Determine the [X, Y] coordinate at the center of the cell enclosing the given text.  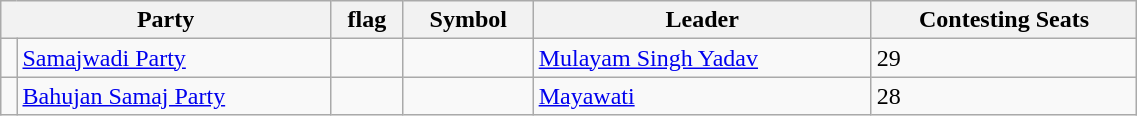
Symbol [468, 20]
28 [1004, 96]
Samajwadi Party [174, 58]
Contesting Seats [1004, 20]
Mayawati [702, 96]
Leader [702, 20]
Bahujan Samaj Party [174, 96]
29 [1004, 58]
flag [366, 20]
Mulayam Singh Yadav [702, 58]
Party [166, 20]
